Locate the cell with the specified text and output its [X, Y] center coordinate. 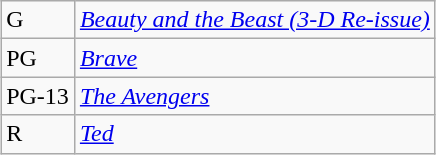
The Avengers [254, 96]
PG [38, 58]
Beauty and the Beast (3-D Re-issue) [254, 20]
Brave [254, 58]
G [38, 20]
PG-13 [38, 96]
Ted [254, 134]
R [38, 134]
